Pinpoint the cell where the given text exists, returning its (x, y) midpoint coordinate. 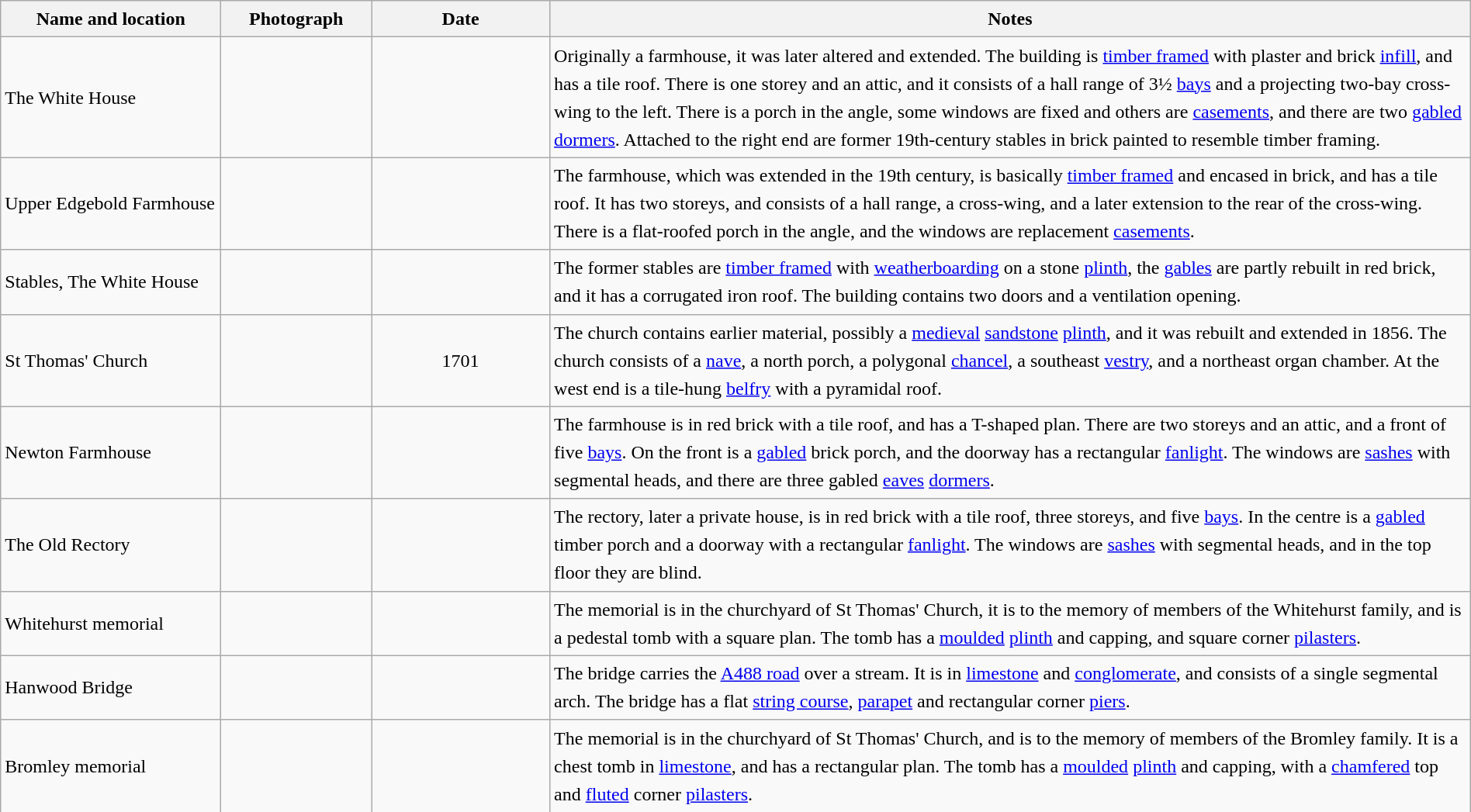
1701 (461, 360)
Bromley memorial (111, 766)
Name and location (111, 19)
St Thomas' Church (111, 360)
The Old Rectory (111, 544)
Stables, The White House (111, 282)
Date (461, 19)
Newton Farmhouse (111, 453)
Whitehurst memorial (111, 624)
Upper Edgebold Farmhouse (111, 203)
Photograph (296, 19)
The White House (111, 98)
Notes (1010, 19)
Hanwood Bridge (111, 687)
